Find where the given text appears and provide that cell's center as [x, y] coordinate. 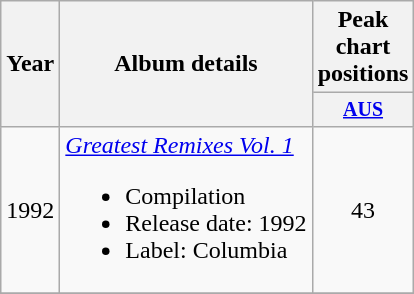
Album details [186, 64]
Year [30, 64]
Greatest Remixes Vol. 1CompilationRelease date: 1992Label: Columbia [186, 210]
1992 [30, 210]
43 [363, 210]
AUS [363, 110]
Peak chart positions [363, 47]
